Detect which cell encompasses the target text, then output its (x, y) center coordinate. 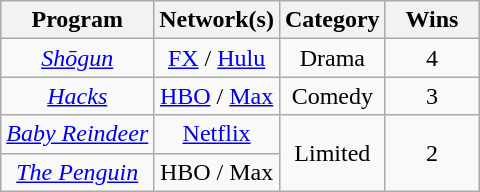
Comedy (332, 96)
Drama (332, 58)
Shōgun (78, 58)
Netflix (217, 134)
Wins (432, 20)
The Penguin (78, 172)
2 (432, 153)
3 (432, 96)
FX / Hulu (217, 58)
Category (332, 20)
4 (432, 58)
Hacks (78, 96)
Network(s) (217, 20)
Baby Reindeer (78, 134)
Program (78, 20)
Limited (332, 153)
